Return (X, Y) of the center of cell containing provided text 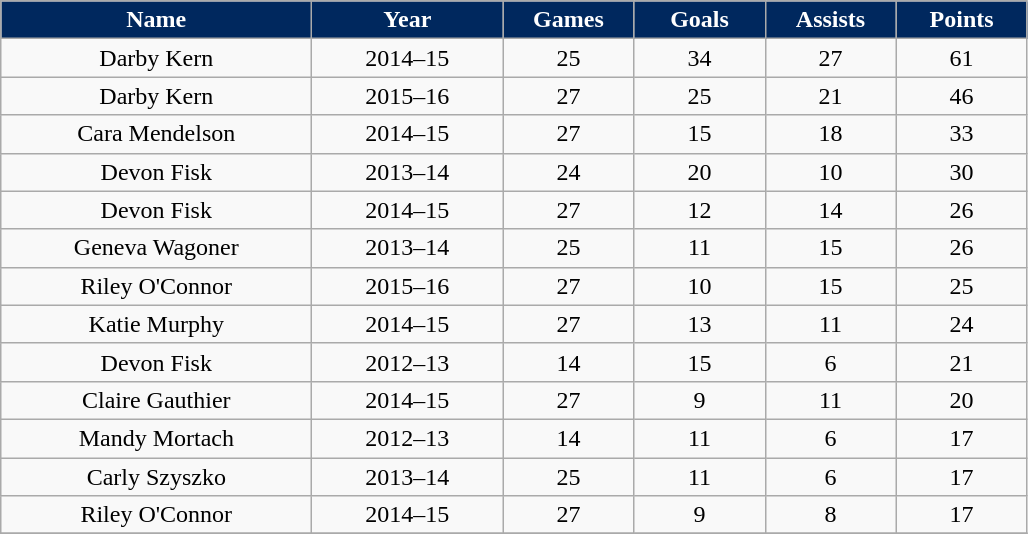
Mandy Mortach (156, 438)
Claire Gauthier (156, 400)
46 (962, 96)
Goals (700, 20)
8 (830, 515)
13 (700, 324)
30 (962, 172)
61 (962, 58)
12 (700, 210)
33 (962, 134)
18 (830, 134)
Year (408, 20)
Carly Szyszko (156, 477)
Games (568, 20)
Assists (830, 20)
Katie Murphy (156, 324)
Cara Mendelson (156, 134)
Geneva Wagoner (156, 248)
Name (156, 20)
34 (700, 58)
Points (962, 20)
